Locate the cell with the specified text and output its [X, Y] center coordinate. 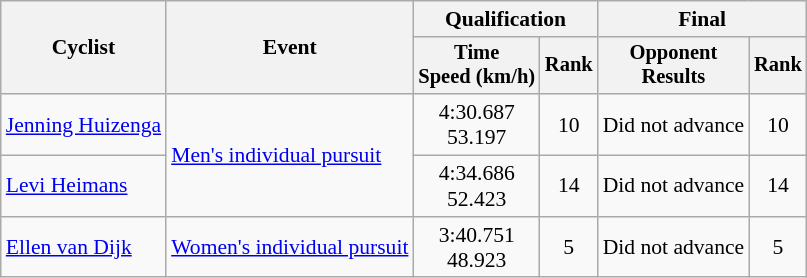
Final [702, 19]
Ellen van Dijk [84, 248]
Men's individual pursuit [290, 155]
OpponentResults [674, 66]
TimeSpeed (km/h) [476, 66]
3:40.75148.923 [476, 248]
4:34.68652.423 [476, 186]
Qualification [505, 19]
Jenning Huizenga [84, 124]
Cyclist [84, 48]
Women's individual pursuit [290, 248]
Levi Heimans [84, 186]
Event [290, 48]
4:30.68753.197 [476, 124]
